Determine the (X, Y) coordinate at the center of the cell enclosing the given text.  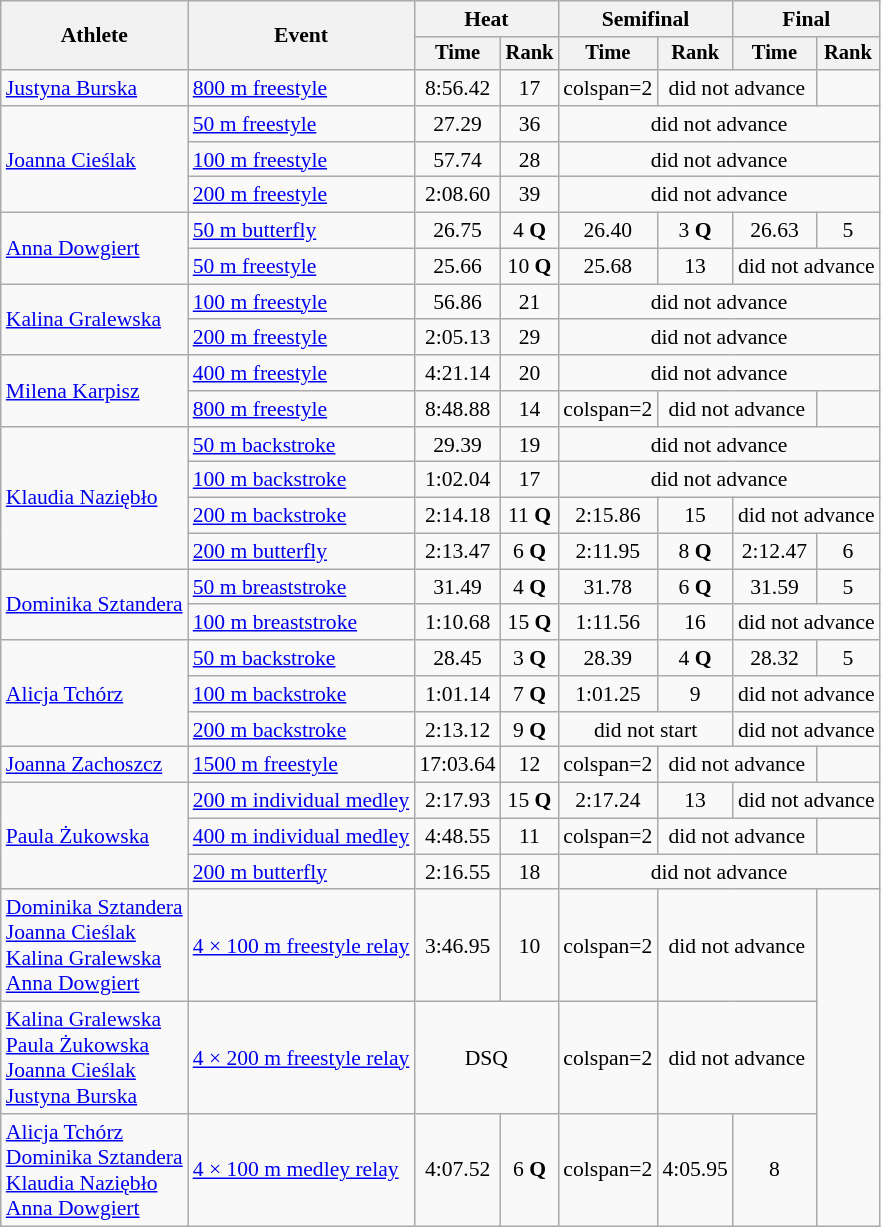
Joanna Zachoszcz (94, 765)
did not start (646, 730)
57.74 (457, 160)
2:11.95 (608, 552)
28.32 (774, 658)
4 × 200 m freestyle relay (302, 1058)
28 (530, 160)
4 × 100 m freestyle relay (302, 946)
4:48.55 (457, 837)
2:08.60 (457, 195)
27.29 (457, 124)
11 (530, 837)
Alicja Tchórz (94, 694)
28.45 (457, 658)
400 m individual medley (302, 837)
2:12.47 (774, 552)
10 (530, 946)
17:03.64 (457, 765)
50 m breaststroke (302, 587)
Klaudia Naziębło (94, 498)
26.40 (608, 231)
2:16.55 (457, 872)
8 Q (694, 552)
Justyna Burska (94, 88)
25.66 (457, 267)
1:11.56 (608, 623)
16 (694, 623)
29 (530, 338)
20 (530, 373)
29.39 (457, 445)
4:07.52 (457, 1170)
Kalina GralewskaPaula ŻukowskaJoanna CieślakJustyna Burska (94, 1058)
56.86 (457, 302)
Heat (486, 19)
9 (694, 694)
19 (530, 445)
Alicja TchórzDominika SztanderaKlaudia NaziębłoAnna Dowgiert (94, 1170)
2:17.93 (457, 801)
25.68 (608, 267)
3:46.95 (457, 946)
28.39 (608, 658)
4 × 100 m medley relay (302, 1170)
4:05.95 (694, 1170)
2:14.18 (457, 516)
100 m breaststroke (302, 623)
11 Q (530, 516)
50 m butterfly (302, 231)
2:17.24 (608, 801)
Dominika SztanderaJoanna CieślakKalina GralewskaAnna Dowgiert (94, 946)
1:01.25 (608, 694)
1:10.68 (457, 623)
39 (530, 195)
8:48.88 (457, 409)
Anna Dowgiert (94, 248)
Joanna Cieślak (94, 160)
26.75 (457, 231)
12 (530, 765)
Semifinal (646, 19)
8 (774, 1170)
1:02.04 (457, 480)
400 m freestyle (302, 373)
26.63 (774, 231)
Athlete (94, 36)
7 Q (530, 694)
2:15.86 (608, 516)
Kalina Gralewska (94, 320)
6 (848, 552)
15 (694, 516)
10 Q (530, 267)
4:21.14 (457, 373)
Event (302, 36)
2:13.12 (457, 730)
36 (530, 124)
2:13.47 (457, 552)
21 (530, 302)
Milena Karpisz (94, 390)
8:56.42 (457, 88)
1500 m freestyle (302, 765)
2:05.13 (457, 338)
Final (806, 19)
9 Q (530, 730)
31.49 (457, 587)
Paula Żukowska (94, 836)
200 m individual medley (302, 801)
Dominika Sztandera (94, 604)
1:01.14 (457, 694)
DSQ (486, 1058)
31.78 (608, 587)
14 (530, 409)
31.59 (774, 587)
18 (530, 872)
